Provide the (X, Y) coordinate of the cell's center where the given text is located.  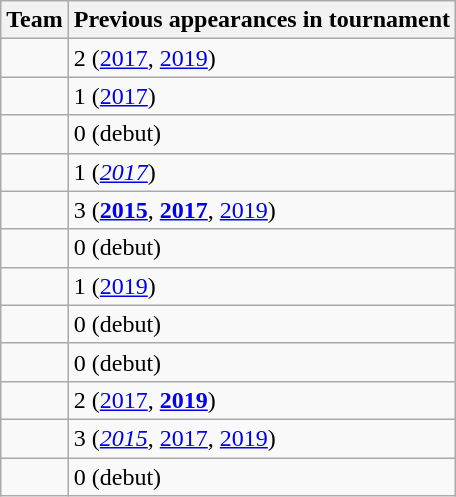
1 (2019) (262, 286)
Previous appearances in tournament (262, 20)
Team (35, 20)
